Extract the [x, y] coordinate from the center of the cell holding the provided text.  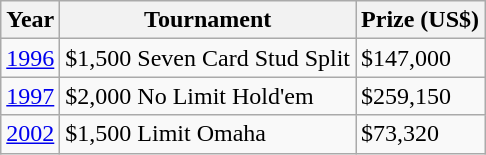
$259,150 [420, 96]
Tournament [208, 20]
1996 [30, 58]
1997 [30, 96]
$73,320 [420, 134]
Year [30, 20]
$2,000 No Limit Hold'em [208, 96]
$147,000 [420, 58]
2002 [30, 134]
$1,500 Limit Omaha [208, 134]
$1,500 Seven Card Stud Split [208, 58]
Prize (US$) [420, 20]
